Find where the given text appears and provide that cell's center as [x, y] coordinate. 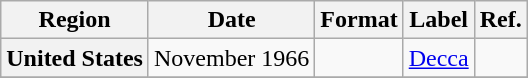
Decca [438, 58]
Region [75, 20]
Date [231, 20]
Label [438, 20]
November 1966 [231, 58]
United States [75, 58]
Format [359, 20]
Ref. [500, 20]
